Pinpoint the cell where the given text exists, returning its (X, Y) midpoint coordinate. 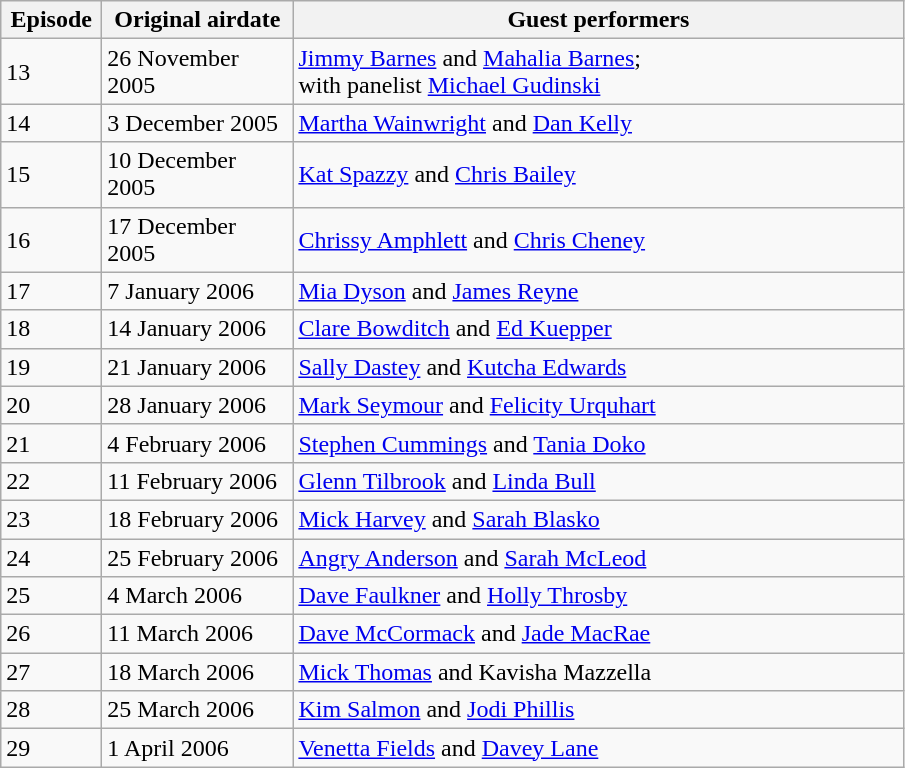
Glenn Tilbrook and Linda Bull (598, 481)
Dave McCormack and Jade MacRae (598, 634)
7 January 2006 (198, 291)
14 January 2006 (198, 329)
Dave Faulkner and Holly Throsby (598, 596)
27 (52, 672)
Kat Spazzy and Chris Bailey (598, 174)
Guest performers (598, 20)
28 January 2006 (198, 405)
Venetta Fields and Davey Lane (598, 748)
Kim Salmon and Jodi Phillis (598, 710)
20 (52, 405)
4 February 2006 (198, 443)
3 December 2005 (198, 123)
22 (52, 481)
14 (52, 123)
26 (52, 634)
18 March 2006 (198, 672)
Mark Seymour and Felicity Urquhart (598, 405)
Mick Thomas and Kavisha Mazzella (598, 672)
26 November 2005 (198, 72)
21 January 2006 (198, 367)
Martha Wainwright and Dan Kelly (598, 123)
10 December 2005 (198, 174)
4 March 2006 (198, 596)
Mia Dyson and James Reyne (598, 291)
17 (52, 291)
Stephen Cummings and Tania Doko (598, 443)
24 (52, 557)
11 March 2006 (198, 634)
1 April 2006 (198, 748)
Angry Anderson and Sarah McLeod (598, 557)
29 (52, 748)
18 February 2006 (198, 519)
18 (52, 329)
Original airdate (198, 20)
Clare Bowditch and Ed Kuepper (598, 329)
Sally Dastey and Kutcha Edwards (598, 367)
Mick Harvey and Sarah Blasko (598, 519)
25 (52, 596)
15 (52, 174)
19 (52, 367)
21 (52, 443)
Episode (52, 20)
11 February 2006 (198, 481)
25 March 2006 (198, 710)
13 (52, 72)
Chrissy Amphlett and Chris Cheney (598, 240)
17 December 2005 (198, 240)
Jimmy Barnes and Mahalia Barnes;with panelist Michael Gudinski (598, 72)
23 (52, 519)
16 (52, 240)
25 February 2006 (198, 557)
28 (52, 710)
